Return the (X, Y) coordinate for the center point of the cell that contains the specified text.  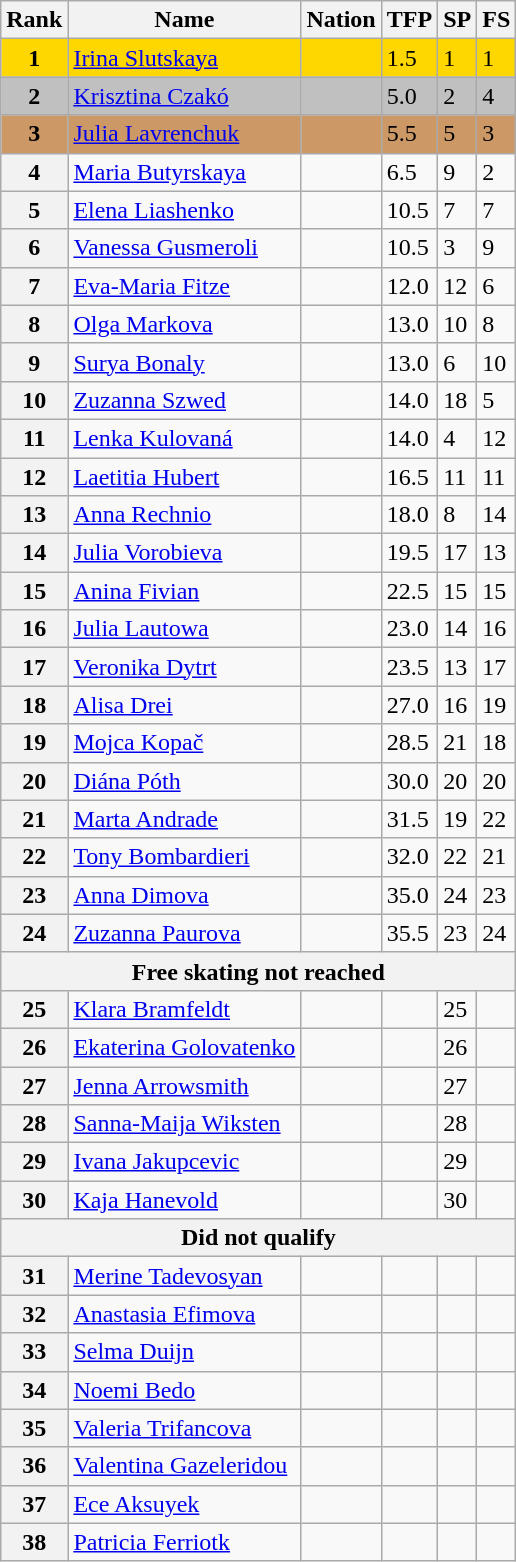
Anna Rechnio (184, 515)
33 (34, 1352)
Rank (34, 20)
6.5 (409, 172)
Noemi Bedo (184, 1390)
Ivana Jakupcevic (184, 1162)
32 (34, 1314)
31.5 (409, 819)
18.0 (409, 515)
Laetitia Hubert (184, 477)
23.0 (409, 629)
Maria Butyrskaya (184, 172)
Lenka Kulovaná (184, 438)
Eva-Maria Fitze (184, 286)
Julia Vorobieva (184, 553)
Ekaterina Golovatenko (184, 1047)
Name (184, 20)
TFP (409, 20)
Selma Duijn (184, 1352)
5.5 (409, 134)
Anina Fivian (184, 591)
Jenna Arrowsmith (184, 1085)
19.5 (409, 553)
Julia Lautowa (184, 629)
Julia Lavrenchuk (184, 134)
Free skating not reached (258, 971)
Zuzanna Paurova (184, 933)
Valeria Trifancova (184, 1428)
16.5 (409, 477)
22.5 (409, 591)
Zuzanna Szwed (184, 400)
Merine Tadevosyan (184, 1276)
28.5 (409, 743)
Patricia Ferriotk (184, 1542)
Ece Aksuyek (184, 1504)
Surya Bonaly (184, 362)
Nation (341, 20)
FS (496, 20)
35 (34, 1428)
5.0 (409, 96)
Vanessa Gusmeroli (184, 248)
32.0 (409, 857)
37 (34, 1504)
Diána Póth (184, 781)
Krisztina Czakó (184, 96)
31 (34, 1276)
Alisa Drei (184, 705)
Elena Liashenko (184, 210)
1.5 (409, 58)
Anastasia Efimova (184, 1314)
36 (34, 1466)
35.5 (409, 933)
SP (458, 20)
Tony Bombardieri (184, 857)
Kaja Hanevold (184, 1200)
Veronika Dytrt (184, 667)
30.0 (409, 781)
27.0 (409, 705)
38 (34, 1542)
23.5 (409, 667)
Klara Bramfeldt (184, 1009)
Anna Dimova (184, 895)
Olga Markova (184, 324)
12.0 (409, 286)
Marta Andrade (184, 819)
Valentina Gazeleridou (184, 1466)
Did not qualify (258, 1238)
35.0 (409, 895)
Mojca Kopač (184, 743)
Sanna-Maija Wiksten (184, 1124)
34 (34, 1390)
Irina Slutskaya (184, 58)
